Detect which cell encompasses the target text, then output its [X, Y] center coordinate. 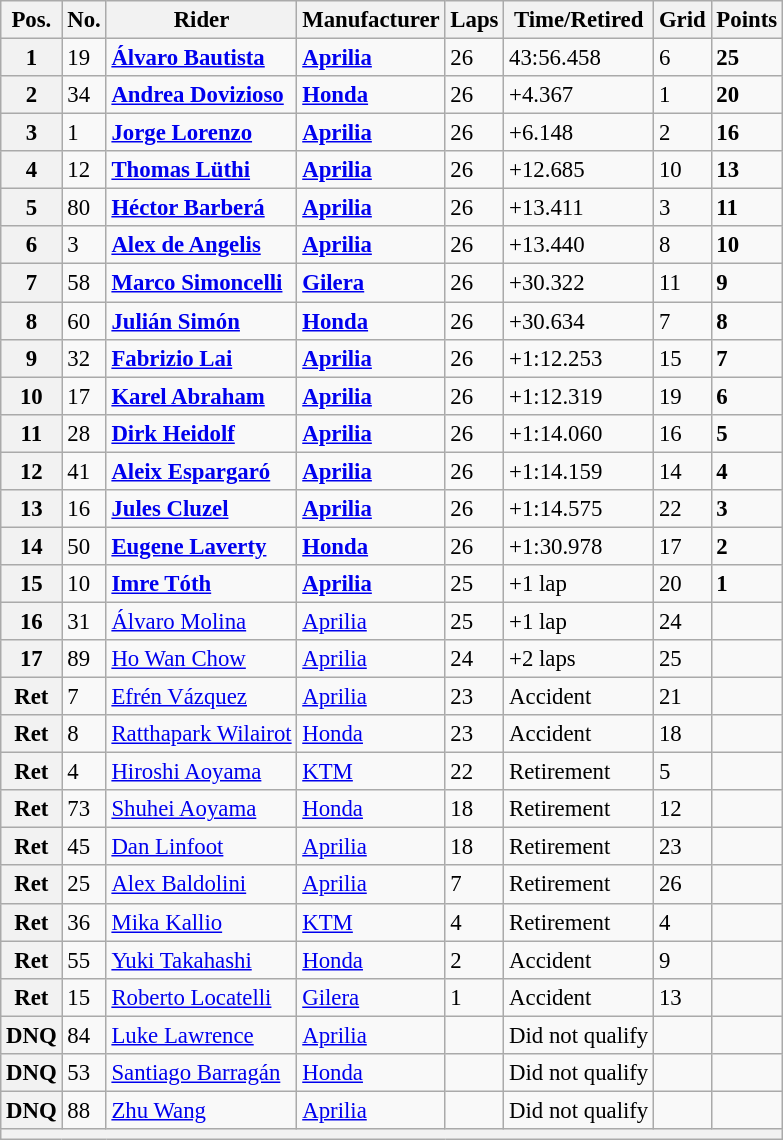
Luke Lawrence [202, 1035]
84 [84, 1035]
Thomas Lüthi [202, 170]
Álvaro Molina [202, 621]
+1:14.575 [579, 509]
+1:14.159 [579, 471]
Dirk Heidolf [202, 433]
Imre Tóth [202, 584]
Laps [474, 20]
Marco Simoncelli [202, 283]
Ratthapark Wilairot [202, 734]
Dan Linfoot [202, 847]
Fabrizio Lai [202, 358]
55 [84, 960]
Jorge Lorenzo [202, 133]
Andrea Dovizioso [202, 95]
Roberto Locatelli [202, 997]
Alex Baldolini [202, 885]
53 [84, 1073]
+13.411 [579, 208]
Héctor Barberá [202, 208]
+12.685 [579, 170]
36 [84, 922]
28 [84, 433]
+30.634 [579, 321]
34 [84, 95]
+1:14.060 [579, 433]
Ho Wan Chow [202, 659]
Alex de Angelis [202, 245]
+30.322 [579, 283]
Mika Kallio [202, 922]
Time/Retired [579, 20]
Zhu Wang [202, 1110]
+1:30.978 [579, 546]
+2 laps [579, 659]
Shuhei Aoyama [202, 809]
Yuki Takahashi [202, 960]
60 [84, 321]
+6.148 [579, 133]
88 [84, 1110]
Points [746, 20]
Jules Cluzel [202, 509]
+1:12.319 [579, 396]
+13.440 [579, 245]
Manufacturer [371, 20]
Julián Simón [202, 321]
89 [84, 659]
Hiroshi Aoyama [202, 772]
41 [84, 471]
21 [682, 697]
No. [84, 20]
45 [84, 847]
Rider [202, 20]
Álvaro Bautista [202, 58]
+1:12.253 [579, 358]
32 [84, 358]
Pos. [32, 20]
+4.367 [579, 95]
Efrén Vázquez [202, 697]
80 [84, 208]
Eugene Laverty [202, 546]
58 [84, 283]
Santiago Barragán [202, 1073]
50 [84, 546]
Karel Abraham [202, 396]
Grid [682, 20]
31 [84, 621]
43:56.458 [579, 58]
73 [84, 809]
Aleix Espargaró [202, 471]
